Capture the cell that displays the provided text and extract its (x, y) central coordinate. 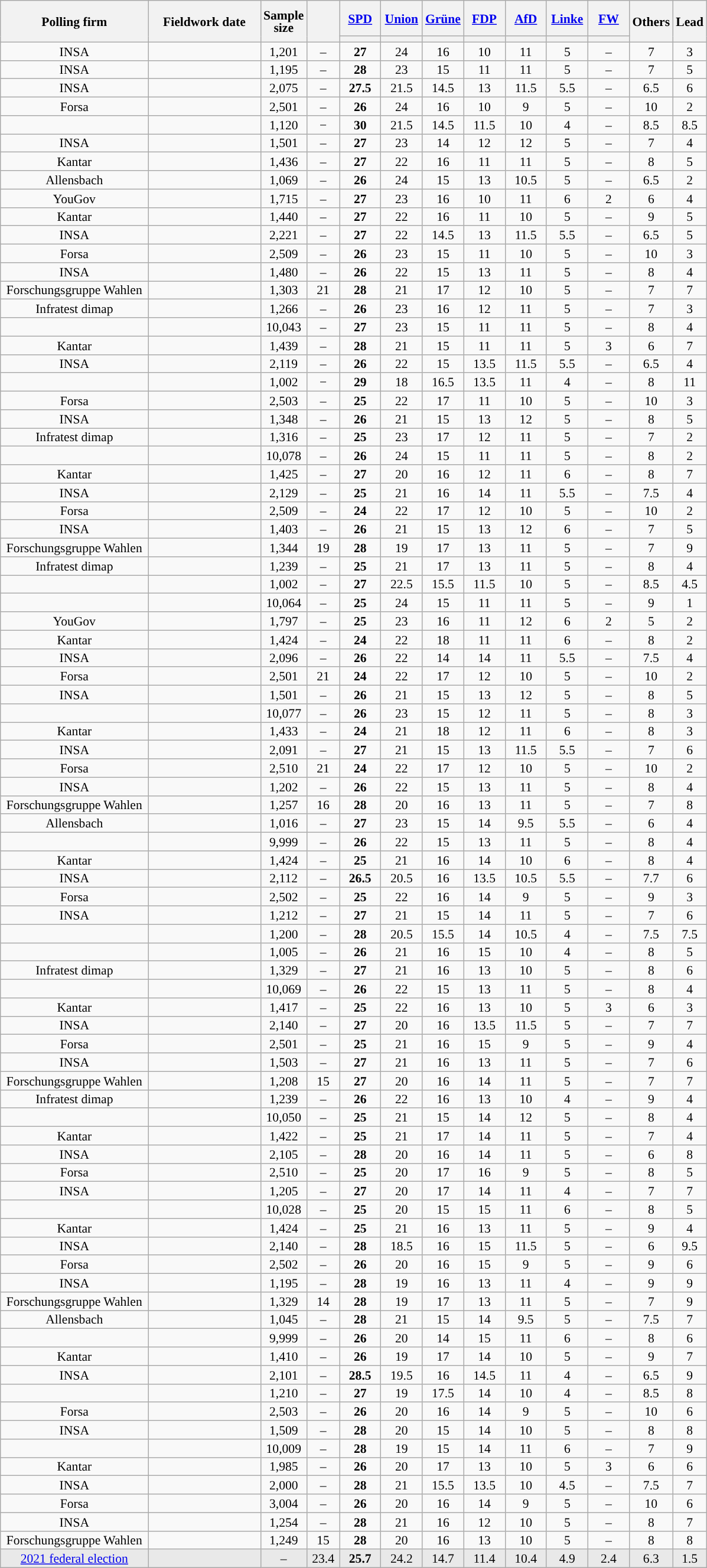
Grüne (443, 18)
1,480 (284, 272)
1,120 (284, 125)
1 (690, 602)
1,205 (284, 1191)
10,069 (284, 989)
1,436 (284, 162)
2,112 (284, 879)
2,091 (284, 750)
7.7 (651, 879)
1,208 (284, 1081)
Polling firm (74, 21)
1,715 (284, 198)
22.5 (402, 585)
1,439 (284, 345)
1,257 (284, 804)
Union (402, 18)
1,410 (284, 1356)
4.9 (567, 1559)
1,316 (284, 437)
Samplesize (284, 21)
2,101 (284, 1375)
10,050 (284, 1117)
17.5 (443, 1393)
11.4 (484, 1559)
Fieldwork date (204, 21)
1,417 (284, 1008)
2,129 (284, 493)
FDP (484, 18)
2,105 (284, 1154)
2.4 (608, 1559)
2,221 (284, 235)
1,303 (284, 291)
1,210 (284, 1393)
1,069 (284, 180)
1.5 (690, 1559)
1,985 (284, 1467)
1,422 (284, 1136)
1,440 (284, 216)
24.2 (402, 1559)
1,509 (284, 1430)
29 (360, 383)
1,254 (284, 1521)
6.3 (651, 1559)
30 (360, 125)
2,119 (284, 364)
27.5 (360, 89)
2,096 (284, 658)
10,078 (284, 456)
1,202 (284, 787)
SPD (360, 18)
Others (651, 21)
FW (608, 18)
1,201 (284, 51)
2021 federal election (74, 1559)
14.7 (443, 1559)
Linke (567, 18)
10,043 (284, 327)
1,045 (284, 1319)
28.5 (360, 1375)
AfD (526, 18)
10,064 (284, 602)
1,212 (284, 915)
1,344 (284, 548)
1,249 (284, 1540)
10.4 (526, 1559)
1,433 (284, 731)
Lead (690, 21)
1,503 (284, 1062)
1,425 (284, 474)
2,000 (284, 1485)
1,016 (284, 823)
23.4 (322, 1559)
1,005 (284, 952)
10,009 (284, 1448)
18.5 (402, 1246)
16.5 (443, 383)
19.5 (402, 1375)
2,075 (284, 89)
10,028 (284, 1210)
1,348 (284, 419)
26.5 (360, 879)
1,403 (284, 529)
1,266 (284, 308)
25.7 (360, 1559)
1,200 (284, 933)
1,797 (284, 621)
3,004 (284, 1504)
10,077 (284, 713)
